Find where the given text appears and provide that cell's center as (x, y) coordinate. 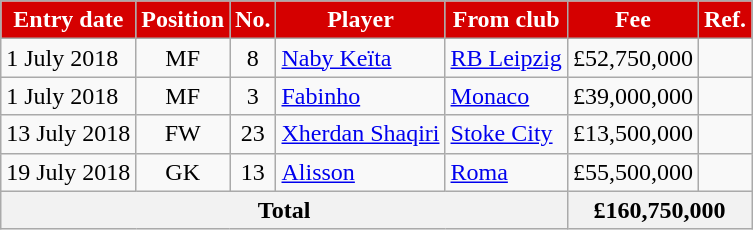
£55,500,000 (632, 172)
From club (506, 20)
Roma (506, 172)
Alisson (360, 172)
8 (253, 58)
£52,750,000 (632, 58)
£13,500,000 (632, 134)
Stoke City (506, 134)
19 July 2018 (68, 172)
Position (183, 20)
23 (253, 134)
Total (284, 210)
RB Leipzig (506, 58)
Monaco (506, 96)
Xherdan Shaqiri (360, 134)
No. (253, 20)
GK (183, 172)
FW (183, 134)
Ref. (724, 20)
£39,000,000 (632, 96)
Entry date (68, 20)
13 July 2018 (68, 134)
Fabinho (360, 96)
Fee (632, 20)
Naby Keïta (360, 58)
3 (253, 96)
Player (360, 20)
13 (253, 172)
£160,750,000 (659, 210)
